Detect which cell encompasses the target text, then output its [x, y] center coordinate. 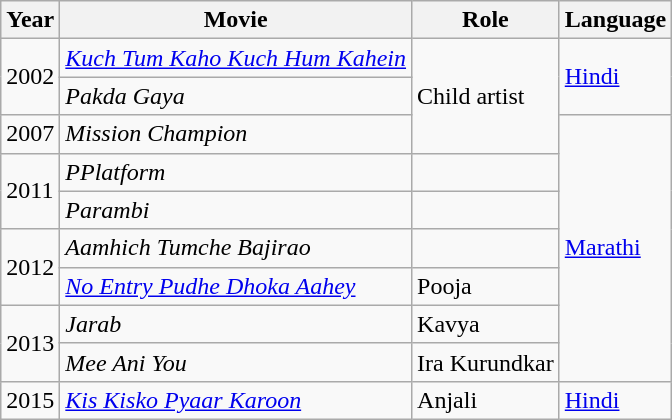
Role [486, 20]
Kis Kisko Pyaar Karoon [236, 400]
Jarab [236, 324]
Language [615, 20]
Mission Champion [236, 134]
Pooja [486, 286]
2012 [30, 267]
Mee Ani You [236, 362]
No Entry Pudhe Dhoka Aahey [236, 286]
Movie [236, 20]
2011 [30, 191]
Ira Kurundkar [486, 362]
Kavya [486, 324]
Aamhich Tumche Bajirao [236, 248]
2007 [30, 134]
Marathi [615, 248]
Child artist [486, 96]
2002 [30, 77]
Anjali [486, 400]
Kuch Tum Kaho Kuch Hum Kahein [236, 58]
Pakda Gaya [236, 96]
PPlatform [236, 172]
Year [30, 20]
Parambi [236, 210]
2013 [30, 343]
2015 [30, 400]
